Identify which cell holds the provided text, then report its (X, Y) central coordinate. 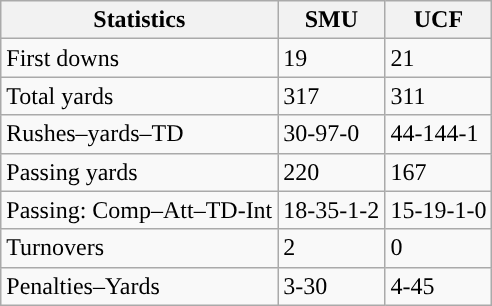
2 (332, 248)
First downs (140, 58)
3-30 (332, 286)
15-19-1-0 (438, 210)
0 (438, 248)
4-45 (438, 286)
Rushes–yards–TD (140, 134)
167 (438, 172)
19 (332, 58)
Total yards (140, 96)
311 (438, 96)
Penalties–Yards (140, 286)
30-97-0 (332, 134)
44-144-1 (438, 134)
Passing: Comp–Att–TD-Int (140, 210)
UCF (438, 20)
220 (332, 172)
SMU (332, 20)
21 (438, 58)
317 (332, 96)
Passing yards (140, 172)
Turnovers (140, 248)
18-35-1-2 (332, 210)
Statistics (140, 20)
